Identify which cell holds the provided text, then report its [x, y] central coordinate. 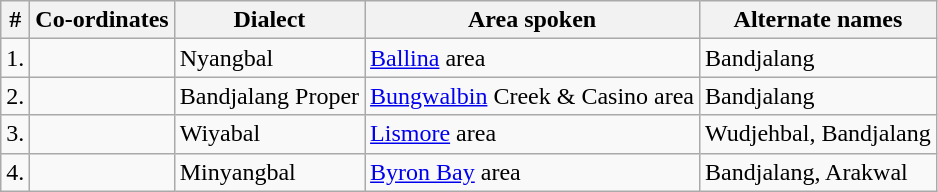
3. [16, 134]
Nyangbal [269, 58]
Lismore area [532, 134]
Dialect [269, 20]
4. [16, 172]
Co-ordinates [102, 20]
Byron Bay area [532, 172]
Wiyabal [269, 134]
Minyangbal [269, 172]
1. [16, 58]
Bandjalang, Arakwal [818, 172]
Bungwalbin Creek & Casino area [532, 96]
Bandjalang Proper [269, 96]
Alternate names [818, 20]
Wudjehbal, Bandjalang [818, 134]
Area spoken [532, 20]
2. [16, 96]
# [16, 20]
Ballina area [532, 58]
